Detect which cell encompasses the target text, then output its [x, y] center coordinate. 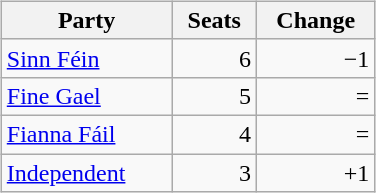
+1 [316, 173]
4 [214, 134]
Seats [214, 20]
6 [214, 58]
Independent [86, 173]
5 [214, 96]
Party [86, 20]
Fianna Fáil [86, 134]
Sinn Féin [86, 58]
3 [214, 173]
Change [316, 20]
Fine Gael [86, 96]
−1 [316, 58]
